Scan for the cell matching the given text and deliver its (X, Y) coordinate at center. 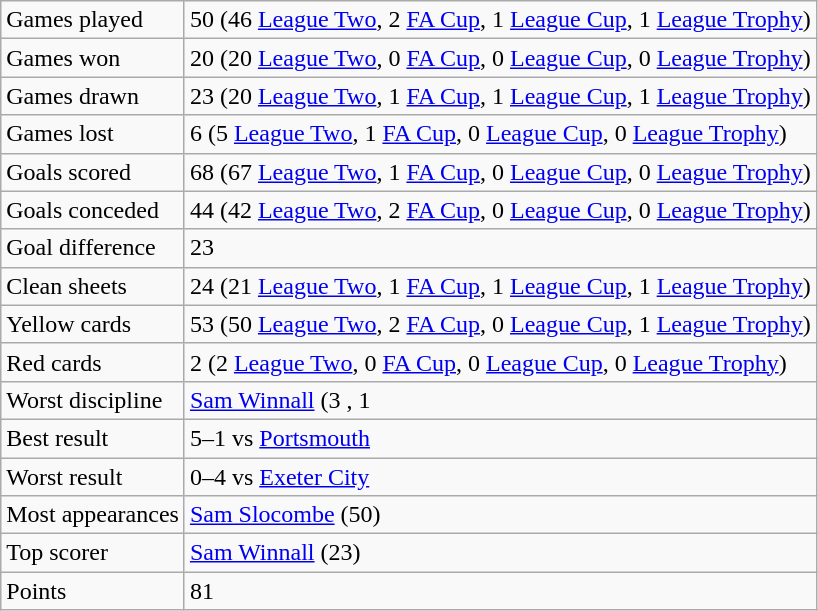
6 (5 League Two, 1 FA Cup, 0 League Cup, 0 League Trophy) (500, 134)
Games played (93, 20)
Games drawn (93, 96)
68 (67 League Two, 1 FA Cup, 0 League Cup, 0 League Trophy) (500, 172)
Sam Winnall (23) (500, 553)
Sam Slocombe (50) (500, 515)
Goals conceded (93, 210)
Games won (93, 58)
53 (50 League Two, 2 FA Cup, 0 League Cup, 1 League Trophy) (500, 324)
23 (20 League Two, 1 FA Cup, 1 League Cup, 1 League Trophy) (500, 96)
Goal difference (93, 248)
Goals scored (93, 172)
Games lost (93, 134)
Most appearances (93, 515)
Clean sheets (93, 286)
24 (21 League Two, 1 FA Cup, 1 League Cup, 1 League Trophy) (500, 286)
50 (46 League Two, 2 FA Cup, 1 League Cup, 1 League Trophy) (500, 20)
2 (2 League Two, 0 FA Cup, 0 League Cup, 0 League Trophy) (500, 362)
Worst result (93, 477)
81 (500, 591)
5–1 vs Portsmouth (500, 438)
Points (93, 591)
44 (42 League Two, 2 FA Cup, 0 League Cup, 0 League Trophy) (500, 210)
Red cards (93, 362)
Yellow cards (93, 324)
Best result (93, 438)
Sam Winnall (3 , 1 (500, 400)
Top scorer (93, 553)
23 (500, 248)
Worst discipline (93, 400)
0–4 vs Exeter City (500, 477)
20 (20 League Two, 0 FA Cup, 0 League Cup, 0 League Trophy) (500, 58)
